Return (X, Y) of the center of cell containing provided text 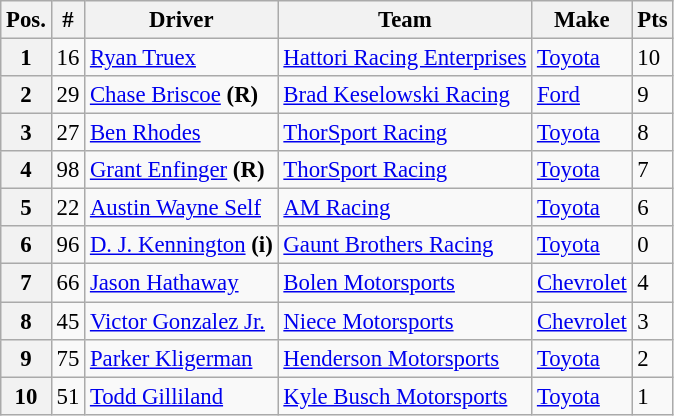
27 (68, 133)
Niece Motorsports (405, 321)
Parker Kligerman (182, 358)
Pos. (26, 20)
Jason Hathaway (182, 283)
75 (68, 358)
45 (68, 321)
# (68, 20)
Team (405, 20)
66 (68, 283)
Hattori Racing Enterprises (405, 58)
Chase Briscoe (R) (182, 95)
Kyle Busch Motorsports (405, 396)
AM Racing (405, 208)
Bolen Motorsports (405, 283)
98 (68, 170)
Ryan Truex (182, 58)
D. J. Kennington (i) (182, 245)
22 (68, 208)
Todd Gilliland (182, 396)
29 (68, 95)
Grant Enfinger (R) (182, 170)
51 (68, 396)
5 (26, 208)
96 (68, 245)
Ford (582, 95)
Victor Gonzalez Jr. (182, 321)
16 (68, 58)
Driver (182, 20)
Pts (652, 20)
Brad Keselowski Racing (405, 95)
0 (652, 245)
Henderson Motorsports (405, 358)
Austin Wayne Self (182, 208)
Ben Rhodes (182, 133)
Gaunt Brothers Racing (405, 245)
Make (582, 20)
